Output the [x, y] coordinate of the center of the cell containing the given text.  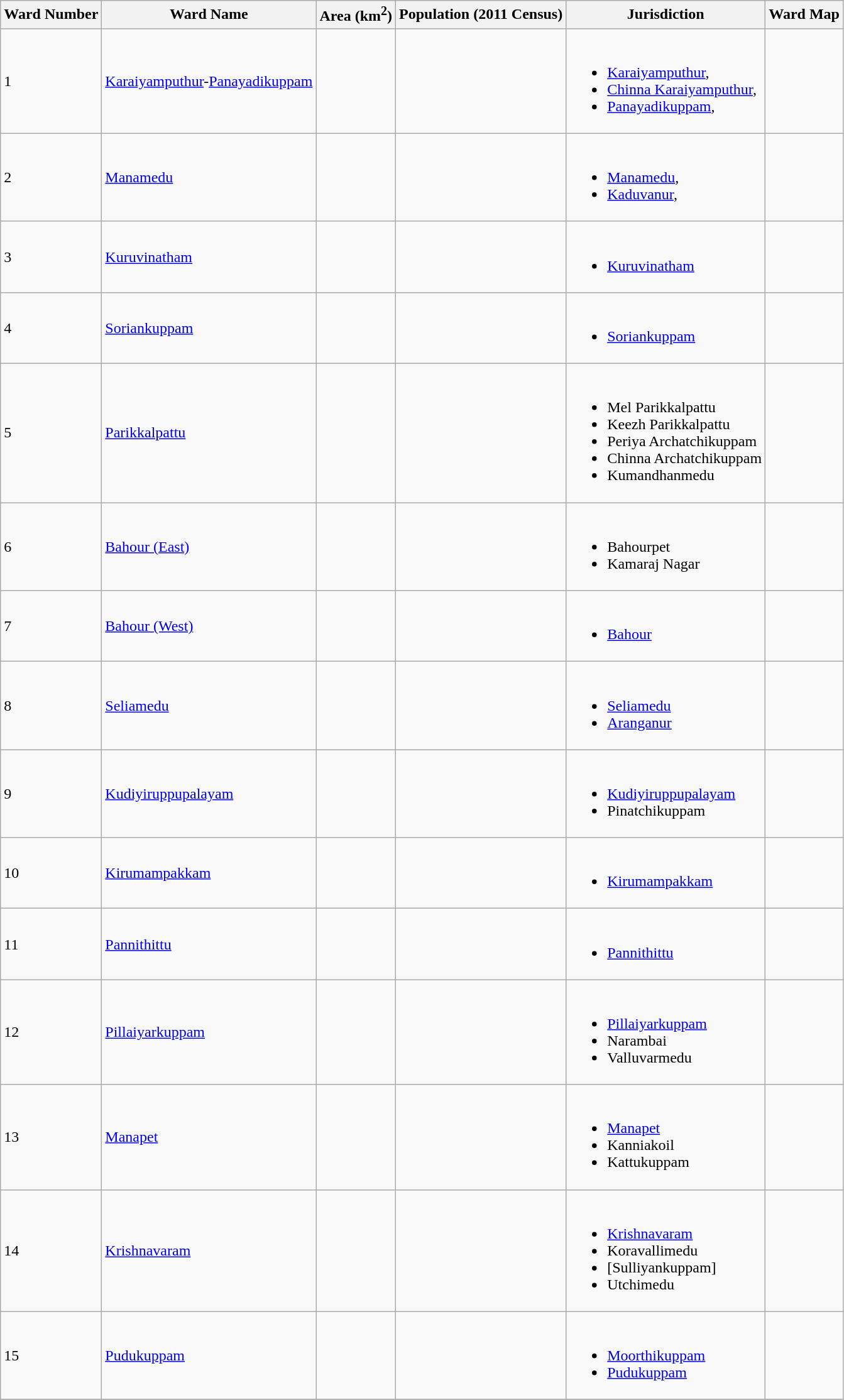
Mel ParikkalpattuKeezh ParikkalpattuPeriya ArchatchikuppamChinna ArchatchikuppamKumandhanmedu [666, 434]
ManapetKanniakoilKattukuppam [666, 1137]
Manamedu,Kaduvanur, [666, 177]
Seliamedu [209, 706]
2 [52, 177]
15 [52, 1355]
3 [52, 256]
Karaiyamputhur,Chinna Karaiyamputhur,Panayadikuppam, [666, 80]
Pudukuppam [209, 1355]
Ward Name [209, 15]
SeliameduAranganur [666, 706]
Bahour (West) [209, 626]
Karaiyamputhur-Panayadikuppam [209, 80]
Population (2011 Census) [481, 15]
12 [52, 1032]
6 [52, 547]
1 [52, 80]
Area (km2) [356, 15]
BahourpetKamaraj Nagar [666, 547]
PillaiyarkuppamNarambaiValluvarmedu [666, 1032]
13 [52, 1137]
Jurisdiction [666, 15]
Krishnavaram [209, 1250]
4 [52, 328]
11 [52, 944]
Parikkalpattu [209, 434]
Manamedu [209, 177]
8 [52, 706]
MoorthikuppamPudukuppam [666, 1355]
9 [52, 794]
7 [52, 626]
Manapet [209, 1137]
Kudiyiruppupalayam [209, 794]
KudiyiruppupalayamPinatchikuppam [666, 794]
Pillaiyarkuppam [209, 1032]
KrishnavaramKoravallimedu[Sulliyankuppam]Utchimedu [666, 1250]
14 [52, 1250]
5 [52, 434]
Bahour [666, 626]
Bahour (East) [209, 547]
Ward Number [52, 15]
10 [52, 873]
Ward Map [804, 15]
